For the text-containing cell, return its midpoint in [X, Y] coordinate format. 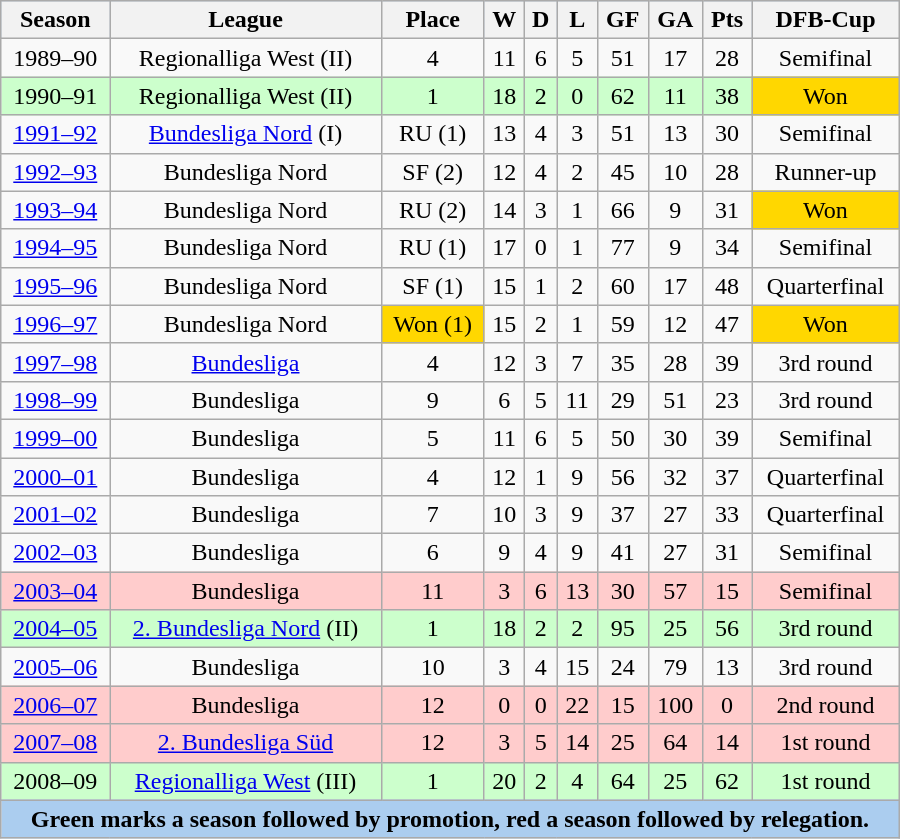
2003–04 [56, 591]
GA [675, 20]
SF (1) [432, 286]
59 [622, 324]
2006–07 [56, 705]
2nd round [826, 705]
45 [622, 172]
29 [622, 400]
Regionalliga West (III) [246, 781]
L [577, 20]
RU (2) [432, 210]
Runner-up [826, 172]
48 [726, 286]
60 [622, 286]
2002–03 [56, 553]
1989–90 [56, 58]
57 [675, 591]
35 [622, 362]
32 [675, 477]
Green marks a season followed by promotion, red a season followed by relegation. [450, 819]
1995–96 [56, 286]
1998–99 [56, 400]
41 [622, 553]
24 [622, 667]
23 [726, 400]
2004–05 [56, 629]
2008–09 [56, 781]
77 [622, 248]
Season [56, 20]
Bundesliga Nord (I) [246, 134]
W [504, 20]
33 [726, 515]
2. Bundesliga Nord (II) [246, 629]
1993–94 [56, 210]
1999–00 [56, 438]
Pts [726, 20]
2. Bundesliga Süd [246, 743]
1990–91 [56, 96]
95 [622, 629]
34 [726, 248]
1994–95 [56, 248]
50 [622, 438]
20 [504, 781]
DFB-Cup [826, 20]
GF [622, 20]
2005–06 [56, 667]
Won (1) [432, 324]
SF (2) [432, 172]
2007–08 [56, 743]
1992–93 [56, 172]
2000–01 [56, 477]
79 [675, 667]
League [246, 20]
D [540, 20]
1996–97 [56, 324]
2001–02 [56, 515]
38 [726, 96]
1991–92 [56, 134]
100 [675, 705]
47 [726, 324]
Place [432, 20]
66 [622, 210]
22 [577, 705]
1997–98 [56, 362]
